Capture the cell that displays the provided text and extract its (x, y) central coordinate. 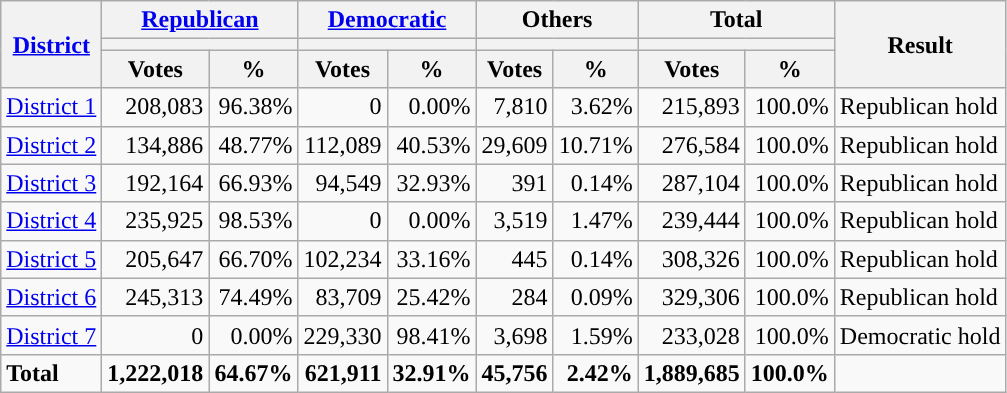
102,234 (342, 259)
District 4 (52, 221)
2.42% (596, 373)
215,893 (692, 107)
98.53% (254, 221)
112,089 (342, 145)
66.70% (254, 259)
245,313 (156, 297)
1.59% (596, 335)
235,925 (156, 221)
229,330 (342, 335)
308,326 (692, 259)
District 3 (52, 183)
134,886 (156, 145)
66.93% (254, 183)
284 (514, 297)
7,810 (514, 107)
239,444 (692, 221)
District 2 (52, 145)
96.38% (254, 107)
205,647 (156, 259)
32.91% (432, 373)
3,519 (514, 221)
25.42% (432, 297)
3,698 (514, 335)
3.62% (596, 107)
1,222,018 (156, 373)
233,028 (692, 335)
208,083 (156, 107)
98.41% (432, 335)
287,104 (692, 183)
94,549 (342, 183)
74.49% (254, 297)
10.71% (596, 145)
Result (920, 44)
0.09% (596, 297)
40.53% (432, 145)
64.67% (254, 373)
29,609 (514, 145)
Others (557, 20)
1,889,685 (692, 373)
192,164 (156, 183)
621,911 (342, 373)
32.93% (432, 183)
Republican (200, 20)
District 7 (52, 335)
District 5 (52, 259)
District 6 (52, 297)
48.77% (254, 145)
Democratic hold (920, 335)
276,584 (692, 145)
33.16% (432, 259)
Democratic (387, 20)
83,709 (342, 297)
District 1 (52, 107)
45,756 (514, 373)
District (52, 44)
329,306 (692, 297)
391 (514, 183)
445 (514, 259)
1.47% (596, 221)
